Output the (X, Y) coordinate of the center of the cell containing the given text.  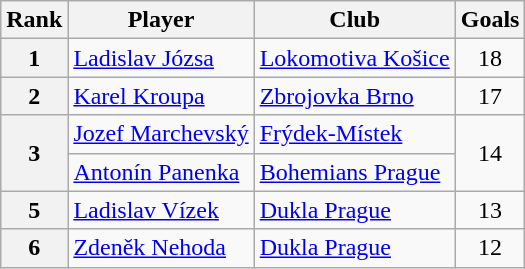
Ladislav Vízek (161, 210)
3 (34, 153)
14 (490, 153)
17 (490, 96)
Goals (490, 20)
12 (490, 248)
6 (34, 248)
18 (490, 58)
Lokomotiva Košice (354, 58)
Ladislav Józsa (161, 58)
Zbrojovka Brno (354, 96)
2 (34, 96)
Player (161, 20)
Jozef Marchevský (161, 134)
Karel Kroupa (161, 96)
Bohemians Prague (354, 172)
Zdeněk Nehoda (161, 248)
Antonín Panenka (161, 172)
5 (34, 210)
Club (354, 20)
13 (490, 210)
1 (34, 58)
Rank (34, 20)
Frýdek-Místek (354, 134)
